Scan for the cell matching the given text and deliver its (X, Y) coordinate at center. 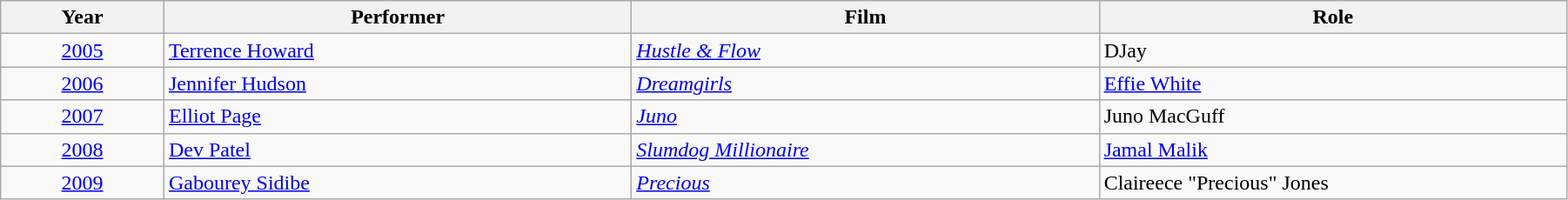
2006 (83, 83)
Terrence Howard (397, 50)
Year (83, 17)
Dreamgirls (865, 83)
Juno MacGuff (1333, 117)
Juno (865, 117)
Jennifer Hudson (397, 83)
Performer (397, 17)
2009 (83, 183)
Film (865, 17)
Elliot Page (397, 117)
2008 (83, 150)
Claireece "Precious" Jones (1333, 183)
Effie White (1333, 83)
Gabourey Sidibe (397, 183)
Hustle & Flow (865, 50)
Precious (865, 183)
Dev Patel (397, 150)
Jamal Malik (1333, 150)
Slumdog Millionaire (865, 150)
2007 (83, 117)
Role (1333, 17)
DJay (1333, 50)
2005 (83, 50)
